Find where the given text appears and provide that cell's center as (x, y) coordinate. 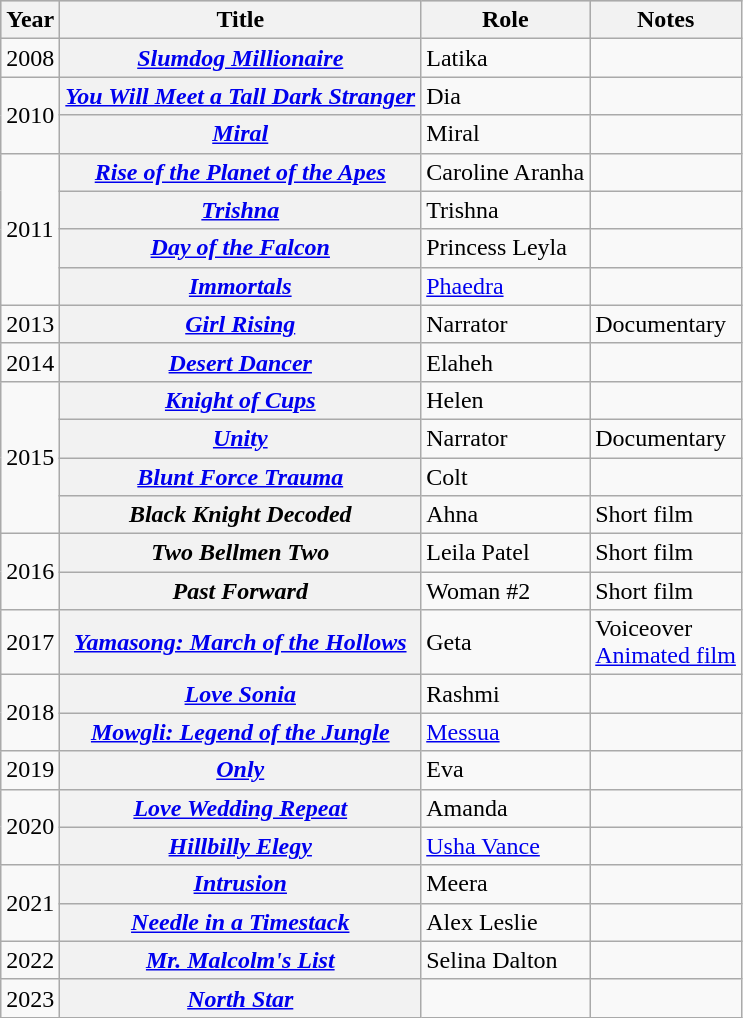
2018 (30, 713)
Love Wedding Repeat (240, 808)
Year (30, 20)
Alex Leslie (506, 922)
Title (240, 20)
Woman #2 (506, 591)
2010 (30, 115)
2019 (30, 770)
2008 (30, 58)
Yamasong: March of the Hollows (240, 642)
Past Forward (240, 591)
2017 (30, 642)
Princess Leyla (506, 248)
Elaheh (506, 362)
Girl Rising (240, 324)
Intrusion (240, 884)
Geta (506, 642)
Latika (506, 58)
Eva (506, 770)
Slumdog Millionaire (240, 58)
Leila Patel (506, 553)
2016 (30, 572)
Hillbilly Elegy (240, 846)
Knight of Cups (240, 400)
Love Sonia (240, 694)
Two Bellmen Two (240, 553)
Day of the Falcon (240, 248)
2014 (30, 362)
2013 (30, 324)
Selina Dalton (506, 960)
Amanda (506, 808)
Colt (506, 477)
Immortals (240, 286)
2021 (30, 903)
Ahna (506, 515)
Meera (506, 884)
VoiceoverAnimated film (666, 642)
You Will Meet a Tall Dark Stranger (240, 96)
Dia (506, 96)
North Star (240, 998)
Only (240, 770)
Mr. Malcolm's List (240, 960)
Rise of the Planet of the Apes (240, 172)
Notes (666, 20)
2020 (30, 827)
Caroline Aranha (506, 172)
Helen (506, 400)
2023 (30, 998)
2011 (30, 229)
Rashmi (506, 694)
Blunt Force Trauma (240, 477)
Desert Dancer (240, 362)
2022 (30, 960)
Messua (506, 732)
Phaedra (506, 286)
Role (506, 20)
Needle in a Timestack (240, 922)
Usha Vance (506, 846)
Unity (240, 438)
Black Knight Decoded (240, 515)
2015 (30, 457)
Mowgli: Legend of the Jungle (240, 732)
